Identify which cell holds the provided text, then report its (x, y) central coordinate. 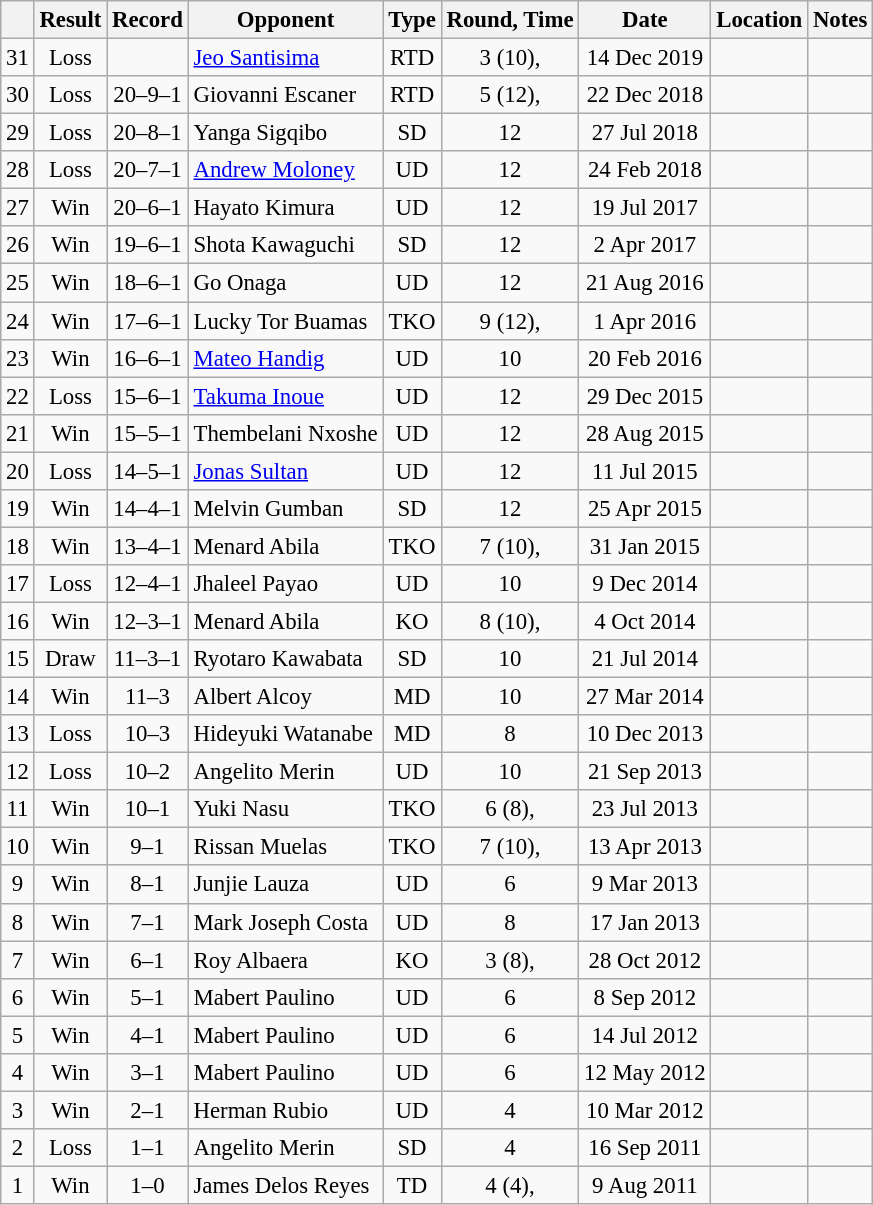
Ryotaro Kawabata (286, 659)
20–7–1 (148, 170)
Notes (840, 20)
Giovanni Escaner (286, 95)
25 (18, 283)
Opponent (286, 20)
24 (18, 321)
Roy Albaera (286, 960)
6 (8), (510, 809)
11–3 (148, 697)
12–3–1 (148, 621)
3–1 (148, 1073)
16–6–1 (148, 358)
22 (18, 396)
Melvin Gumban (286, 509)
9 Mar 2013 (645, 885)
27 Jul 2018 (645, 133)
Location (760, 20)
Jonas Sultan (286, 471)
9–1 (148, 847)
13 (18, 734)
Go Onaga (286, 283)
Jeo Santisima (286, 58)
3 (8), (510, 960)
Rissan Muelas (286, 847)
11 (18, 809)
29 (18, 133)
2 Apr 2017 (645, 245)
4 Oct 2014 (645, 621)
17–6–1 (148, 321)
26 (18, 245)
10 Dec 2013 (645, 734)
2 (18, 1148)
Record (148, 20)
24 Feb 2018 (645, 170)
14–4–1 (148, 509)
Result (70, 20)
8–1 (148, 885)
27 (18, 208)
11 Jul 2015 (645, 471)
Thembelani Nxoshe (286, 433)
14 Dec 2019 (645, 58)
31 Jan 2015 (645, 546)
Herman Rubio (286, 1110)
31 (18, 58)
4–1 (148, 1035)
10–3 (148, 734)
19 Jul 2017 (645, 208)
3 (18, 1110)
30 (18, 95)
Hideyuki Watanabe (286, 734)
TD (412, 1185)
21 Jul 2014 (645, 659)
20 (18, 471)
16 Sep 2011 (645, 1148)
Junjie Lauza (286, 885)
Round, Time (510, 20)
Date (645, 20)
20–9–1 (148, 95)
1 (18, 1185)
15 (18, 659)
15–6–1 (148, 396)
23 Jul 2013 (645, 809)
20–6–1 (148, 208)
3 (10), (510, 58)
13–4–1 (148, 546)
Shota Kawaguchi (286, 245)
1–1 (148, 1148)
25 Apr 2015 (645, 509)
10 Mar 2012 (645, 1110)
16 (18, 621)
9 (12), (510, 321)
9 (18, 885)
Type (412, 20)
Takuma Inoue (286, 396)
19 (18, 509)
20–8–1 (148, 133)
15–5–1 (148, 433)
James Delos Reyes (286, 1185)
Mateo Handig (286, 358)
5 (12), (510, 95)
10–1 (148, 809)
Jhaleel Payao (286, 584)
28 Oct 2012 (645, 960)
8 Sep 2012 (645, 997)
Mark Joseph Costa (286, 922)
14 Jul 2012 (645, 1035)
Yuki Nasu (286, 809)
2–1 (148, 1110)
19–6–1 (148, 245)
12–4–1 (148, 584)
13 Apr 2013 (645, 847)
10–2 (148, 772)
8 (10), (510, 621)
Yanga Sigqibo (286, 133)
Albert Alcoy (286, 697)
1 Apr 2016 (645, 321)
21 Aug 2016 (645, 283)
Hayato Kimura (286, 208)
27 Mar 2014 (645, 697)
9 Dec 2014 (645, 584)
14–5–1 (148, 471)
20 Feb 2016 (645, 358)
17 Jan 2013 (645, 922)
7 (18, 960)
21 (18, 433)
17 (18, 584)
11–3–1 (148, 659)
4 (4), (510, 1185)
29 Dec 2015 (645, 396)
5 (18, 1035)
Lucky Tor Buamas (286, 321)
1–0 (148, 1185)
28 Aug 2015 (645, 433)
23 (18, 358)
14 (18, 697)
28 (18, 170)
5–1 (148, 997)
22 Dec 2018 (645, 95)
9 Aug 2011 (645, 1185)
18 (18, 546)
Andrew Moloney (286, 170)
21 Sep 2013 (645, 772)
12 May 2012 (645, 1073)
18–6–1 (148, 283)
7–1 (148, 922)
6–1 (148, 960)
Draw (70, 659)
